Return (x, y) of the center of cell containing provided text 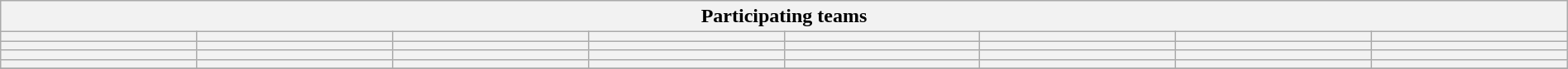
Participating teams (784, 16)
